Output the (X, Y) coordinate of the center of the cell containing the given text.  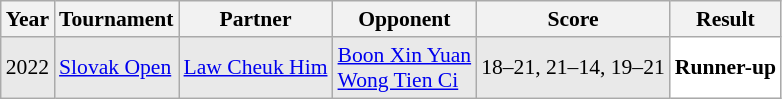
Opponent (405, 19)
Score (573, 19)
18–21, 21–14, 19–21 (573, 68)
Partner (256, 19)
Slovak Open (116, 68)
Year (28, 19)
Tournament (116, 19)
Runner-up (726, 68)
Law Cheuk Him (256, 68)
2022 (28, 68)
Boon Xin Yuan Wong Tien Ci (405, 68)
Result (726, 19)
